Identify which cell holds the provided text, then report its [x, y] central coordinate. 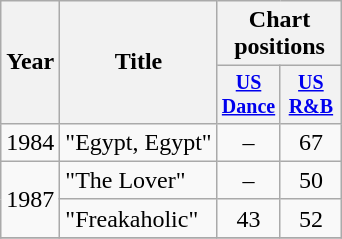
"Freakaholic" [138, 218]
USR&B [311, 94]
USDance [248, 94]
1984 [30, 142]
"The Lover" [138, 180]
Title [138, 62]
Chart positions [280, 34]
50 [311, 180]
"Egypt, Egypt" [138, 142]
67 [311, 142]
Year [30, 62]
43 [248, 218]
1987 [30, 199]
52 [311, 218]
